Extract the [X, Y] coordinate from the center of the cell holding the provided text.  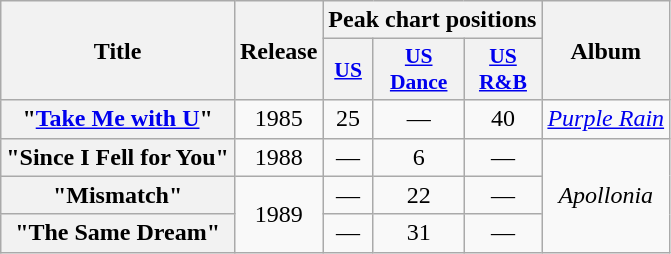
22 [418, 195]
USDance [418, 70]
31 [418, 233]
US [348, 70]
Title [118, 50]
"Mismatch" [118, 195]
Purple Rain [606, 119]
"Since I Fell for You" [118, 157]
25 [348, 119]
40 [503, 119]
"Take Me with U" [118, 119]
1989 [278, 214]
"The Same Dream" [118, 233]
Apollonia [606, 195]
1988 [278, 157]
6 [418, 157]
Peak chart positions [432, 20]
USR&B [503, 70]
Release [278, 50]
Album [606, 50]
1985 [278, 119]
